Identify which cell holds the provided text, then report its (X, Y) central coordinate. 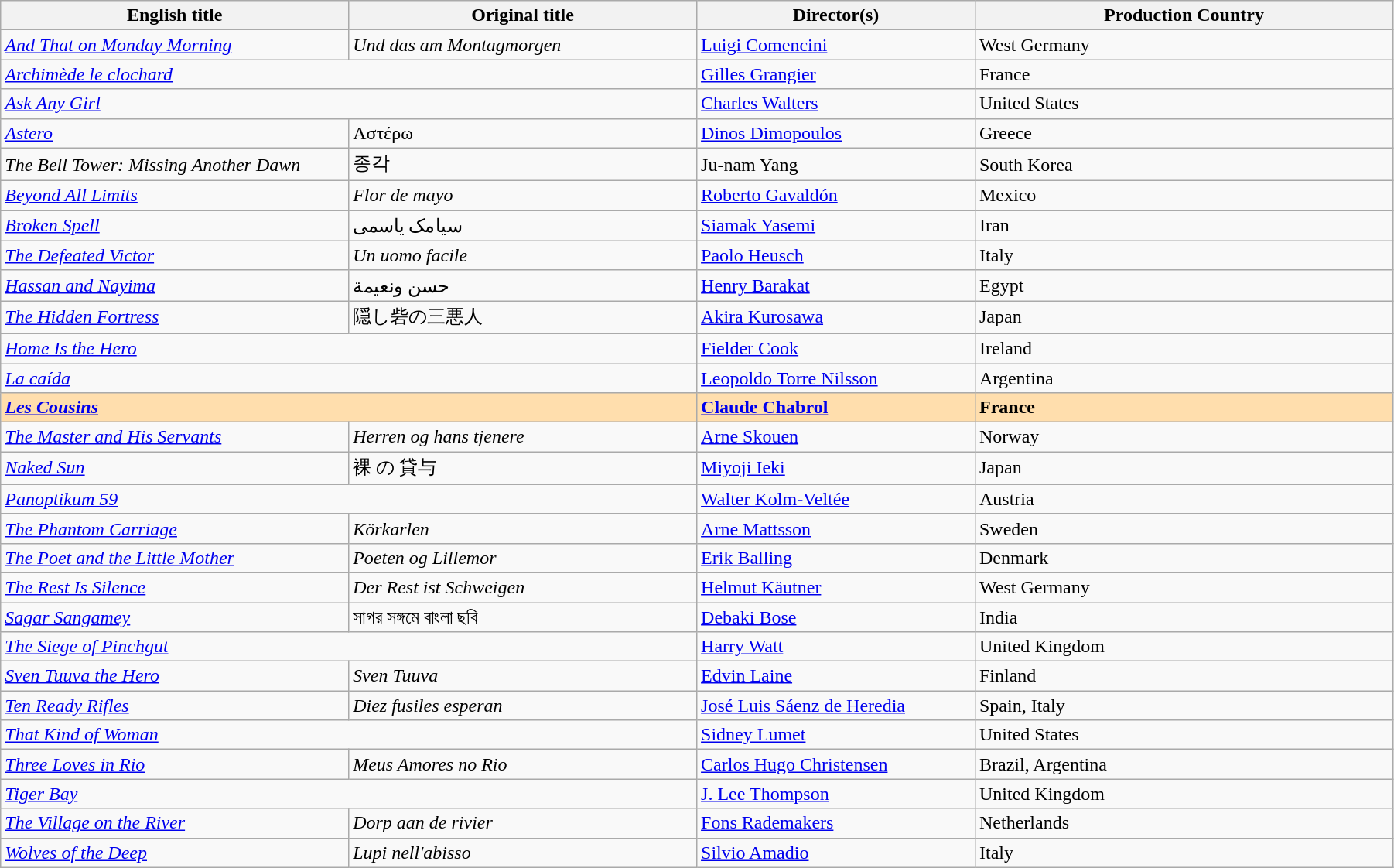
Gilles Grangier (836, 74)
Charles Walters (836, 104)
José Luis Sáenz de Heredia (836, 706)
Dinos Dimopoulos (836, 133)
Dorp aan de rivier (523, 823)
حسن ونعيمة (523, 285)
Roberto Gavaldón (836, 196)
And That on Monday Morning (175, 45)
Flor de mayo (523, 196)
Three Loves in Rio (175, 764)
The Master and His Servants (175, 437)
Greece (1184, 133)
종각 (523, 164)
India (1184, 617)
The Rest Is Silence (175, 587)
Naked Sun (175, 469)
Meus Amores no Rio (523, 764)
Sweden (1184, 528)
The Hidden Fortress (175, 317)
Denmark (1184, 558)
Akira Kurosawa (836, 317)
Körkarlen (523, 528)
Argentina (1184, 378)
English title (175, 15)
Lupi nell'abisso (523, 853)
Norway (1184, 437)
Austria (1184, 499)
Egypt (1184, 285)
Diez fusiles esperan (523, 706)
Und das am Montagmorgen (523, 45)
Les Cousins (349, 408)
Erik Balling (836, 558)
Αστέρω (523, 133)
Sidney Lumet (836, 735)
Panoptikum 59 (349, 499)
The Defeated Victor (175, 255)
Arne Mattsson (836, 528)
Spain, Italy (1184, 706)
Wolves of the Deep (175, 853)
Ireland (1184, 348)
Herren og hans tjenere (523, 437)
Home Is the Hero (349, 348)
The Village on the River (175, 823)
Director(s) (836, 15)
Arne Skouen (836, 437)
The Bell Tower: Missing Another Dawn (175, 164)
隠し砦の三悪人 (523, 317)
Der Rest ist Schweigen (523, 587)
Iran (1184, 226)
সাগর সঙ্গমে বাংলা ছবি (523, 617)
Ju-nam Yang (836, 164)
Brazil, Argentina (1184, 764)
Edvin Laine (836, 676)
The Phantom Carriage (175, 528)
Production Country (1184, 15)
Mexico (1184, 196)
Archimède le clochard (349, 74)
Leopoldo Torre Nilsson (836, 378)
Fielder Cook (836, 348)
Ask Any Girl (349, 104)
Claude Chabrol (836, 408)
裸 の 貸与 (523, 469)
سیامک یاسمی (523, 226)
Silvio Amadio (836, 853)
Carlos Hugo Christensen (836, 764)
Broken Spell (175, 226)
Walter Kolm-Veltée (836, 499)
Netherlands (1184, 823)
Un uomo facile (523, 255)
J. Lee Thompson (836, 794)
Miyoji Ieki (836, 469)
La caída (349, 378)
Sven Tuuva the Hero (175, 676)
Ten Ready Rifles (175, 706)
Fons Rademakers (836, 823)
That Kind of Woman (349, 735)
Poeten og Lillemor (523, 558)
Siamak Yasemi (836, 226)
Astero (175, 133)
Henry Barakat (836, 285)
Original title (523, 15)
Helmut Käutner (836, 587)
Tiger Bay (349, 794)
Harry Watt (836, 647)
Hassan and Nayima (175, 285)
The Siege of Pinchgut (349, 647)
Finland (1184, 676)
The Poet and the Little Mother (175, 558)
Beyond All Limits (175, 196)
Debaki Bose (836, 617)
Paolo Heusch (836, 255)
South Korea (1184, 164)
Sven Tuuva (523, 676)
Sagar Sangamey (175, 617)
Luigi Comencini (836, 45)
